Determine the [X, Y] coordinate at the center of the cell enclosing the given text.  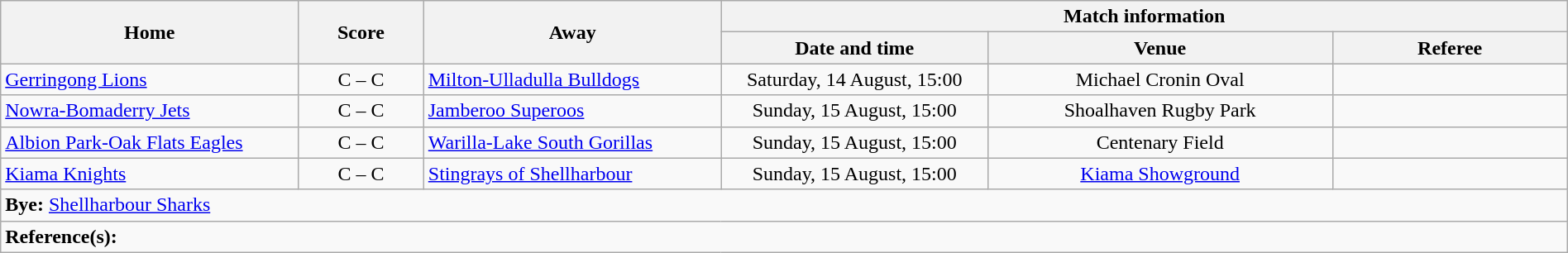
Kiama Knights [150, 174]
Jamberoo Superoos [572, 111]
Milton-Ulladulla Bulldogs [572, 79]
Home [150, 32]
Score [361, 32]
Stingrays of Shellharbour [572, 174]
Bye: Shellharbour Sharks [784, 205]
Referee [1450, 48]
Reference(s): [784, 236]
Nowra-Bomaderry Jets [150, 111]
Centenary Field [1159, 142]
Match information [1145, 17]
Michael Cronin Oval [1159, 79]
Date and time [854, 48]
Kiama Showground [1159, 174]
Shoalhaven Rugby Park [1159, 111]
Warilla-Lake South Gorillas [572, 142]
Albion Park-Oak Flats Eagles [150, 142]
Gerringong Lions [150, 79]
Saturday, 14 August, 15:00 [854, 79]
Venue [1159, 48]
Away [572, 32]
